Return [X, Y] of the center of cell containing provided text 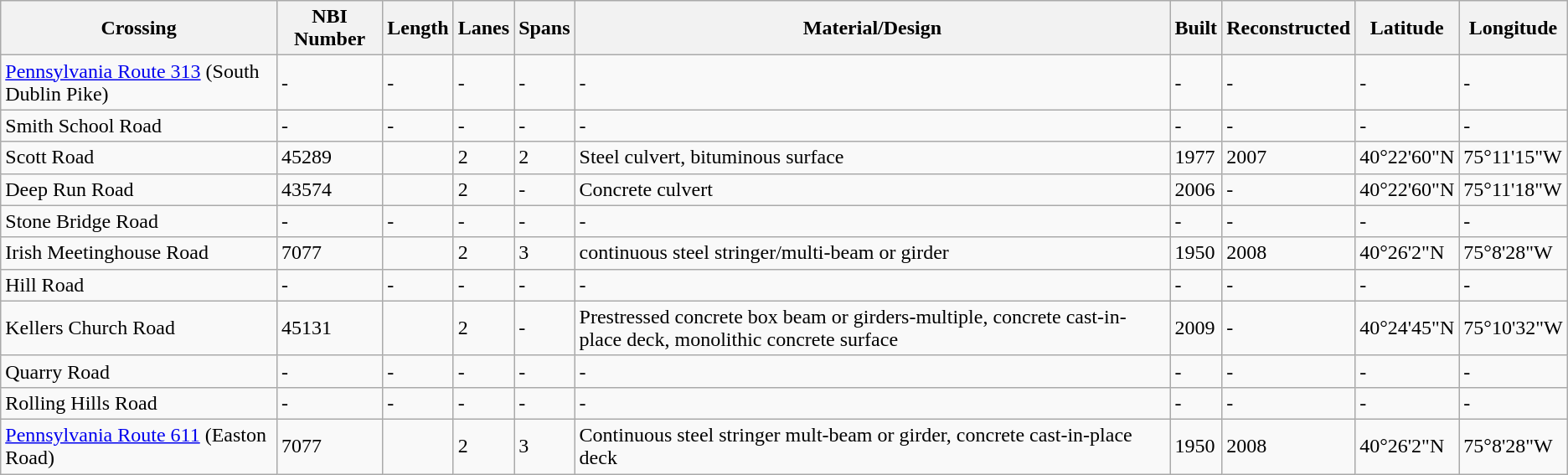
Built [1196, 28]
43574 [329, 189]
Kellers Church Road [139, 328]
45131 [329, 328]
Smith School Road [139, 126]
75°11'15"W [1513, 157]
Stone Bridge Road [139, 221]
Longitude [1513, 28]
continuous steel stringer/multi-beam or girder [873, 253]
2009 [1196, 328]
40°24'45"N [1407, 328]
Spans [544, 28]
Pennsylvania Route 313 (South Dublin Pike) [139, 82]
NBI Number [329, 28]
Prestressed concrete box beam or girders-multiple, concrete cast-in-place deck, monolithic concrete surface [873, 328]
45289 [329, 157]
Latitude [1407, 28]
Irish Meetinghouse Road [139, 253]
Steel culvert, bituminous surface [873, 157]
Crossing [139, 28]
Rolling Hills Road [139, 403]
75°11'18"W [1513, 189]
Reconstructed [1288, 28]
2006 [1196, 189]
Length [418, 28]
Scott Road [139, 157]
Material/Design [873, 28]
Hill Road [139, 285]
Quarry Road [139, 371]
Deep Run Road [139, 189]
75°10'32"W [1513, 328]
2007 [1288, 157]
Continuous steel stringer mult-beam or girder, concrete cast-in-place deck [873, 446]
Pennsylvania Route 611 (Easton Road) [139, 446]
1977 [1196, 157]
Lanes [483, 28]
Concrete culvert [873, 189]
